Determine the [x, y] coordinate at the center of the cell enclosing the given text.  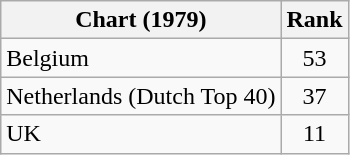
37 [314, 96]
11 [314, 134]
Belgium [141, 58]
Rank [314, 20]
UK [141, 134]
53 [314, 58]
Netherlands (Dutch Top 40) [141, 96]
Chart (1979) [141, 20]
